For the text-containing cell, return its midpoint in [X, Y] coordinate format. 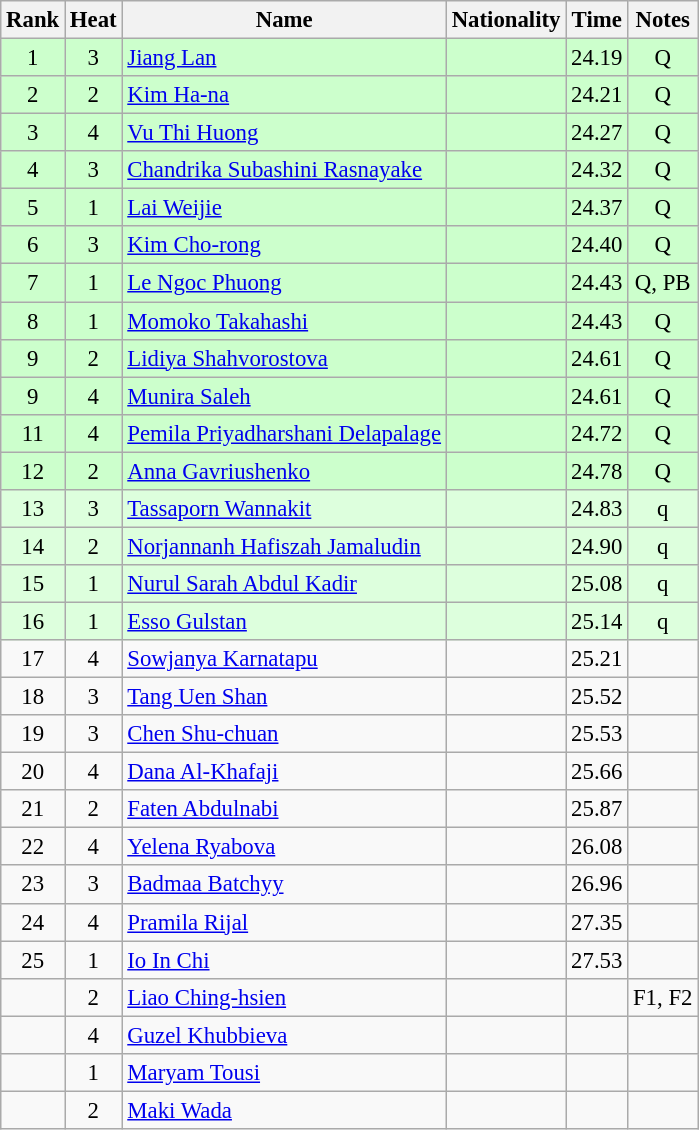
18 [33, 697]
Kim Ha-na [284, 95]
Lidiya Shahvorostova [284, 358]
24.78 [597, 471]
Yelena Ryabova [284, 847]
Tassaporn Wannakit [284, 509]
Nurul Sarah Abdul Kadir [284, 584]
Dana Al-Khafaji [284, 772]
Time [597, 20]
Pramila Rijal [284, 922]
27.53 [597, 960]
Io In Chi [284, 960]
24.32 [597, 170]
24.21 [597, 95]
24.19 [597, 58]
26.08 [597, 847]
20 [33, 772]
Liao Ching-hsien [284, 997]
25.87 [597, 809]
Name [284, 20]
Anna Gavriushenko [284, 471]
24.27 [597, 133]
22 [33, 847]
Munira Saleh [284, 396]
Rank [33, 20]
25.53 [597, 734]
21 [33, 809]
Maki Wada [284, 1110]
Chen Shu-chuan [284, 734]
27.35 [597, 922]
24.40 [597, 245]
23 [33, 885]
Faten Abdulnabi [284, 809]
Pemila Priyadharshani Delapalage [284, 433]
F1, F2 [663, 997]
Sowjanya Karnatapu [284, 659]
24.72 [597, 433]
Lai Weijie [284, 208]
25.66 [597, 772]
Momoko Takahashi [284, 321]
12 [33, 471]
Esso Gulstan [284, 621]
25.52 [597, 697]
5 [33, 208]
14 [33, 546]
25 [33, 960]
Le Ngoc Phuong [284, 283]
25.21 [597, 659]
Maryam Tousi [284, 1073]
13 [33, 509]
Vu Thi Huong [284, 133]
17 [33, 659]
24.90 [597, 546]
Jiang Lan [284, 58]
25.08 [597, 584]
25.14 [597, 621]
16 [33, 621]
Guzel Khubbieva [284, 1035]
Badmaa Batchyy [284, 885]
Nationality [506, 20]
11 [33, 433]
24.83 [597, 509]
24 [33, 922]
24.37 [597, 208]
Q, PB [663, 283]
7 [33, 283]
19 [33, 734]
Heat [94, 20]
15 [33, 584]
Norjannanh Hafiszah Jamaludin [284, 546]
Chandrika Subashini Rasnayake [284, 170]
Tang Uen Shan [284, 697]
26.96 [597, 885]
Notes [663, 20]
6 [33, 245]
Kim Cho-rong [284, 245]
8 [33, 321]
